Determine the [x, y] coordinate at the center of the cell enclosing the given text.  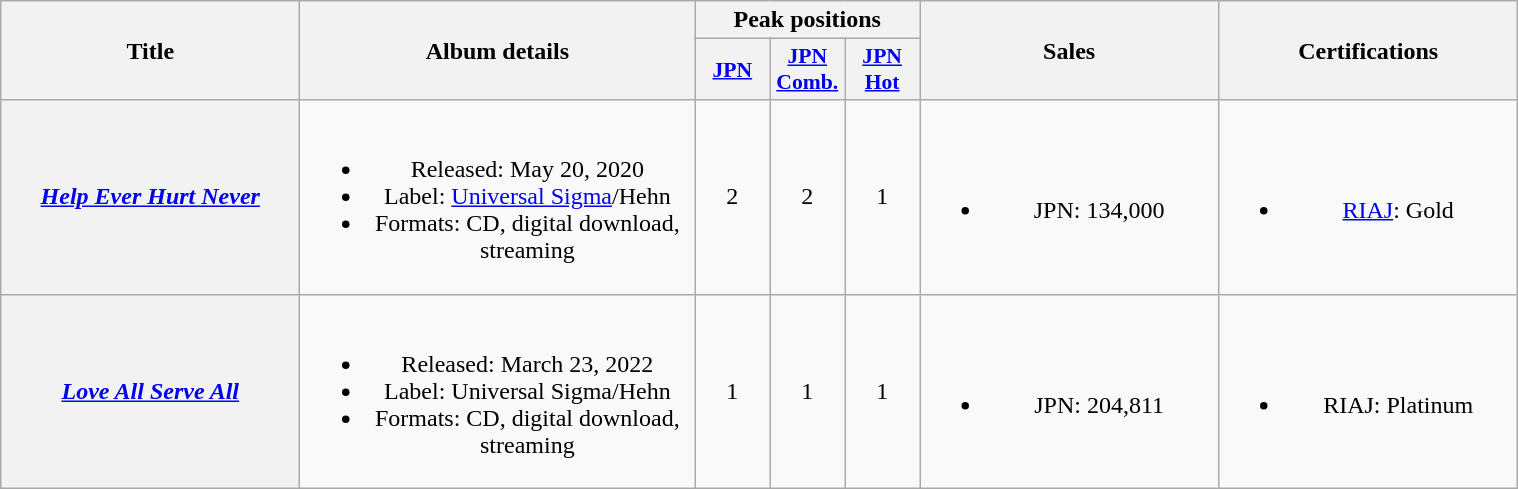
Title [150, 50]
RIAJ: Platinum [1368, 391]
Released: March 23, 2022Label: Universal Sigma/HehnFormats: CD, digital download, streaming [498, 391]
Help Ever Hurt Never [150, 197]
JPN: 204,811 [1070, 391]
JPN Hot [882, 70]
Peak positions [808, 20]
Love All Serve All [150, 391]
Certifications [1368, 50]
JPN: 134,000 [1070, 197]
Album details [498, 50]
JPN [732, 70]
Released: May 20, 2020Label: Universal Sigma/HehnFormats: CD, digital download, streaming [498, 197]
JPNComb. [808, 70]
RIAJ: Gold [1368, 197]
Sales [1070, 50]
